For the text-containing cell, return its midpoint in (x, y) coordinate format. 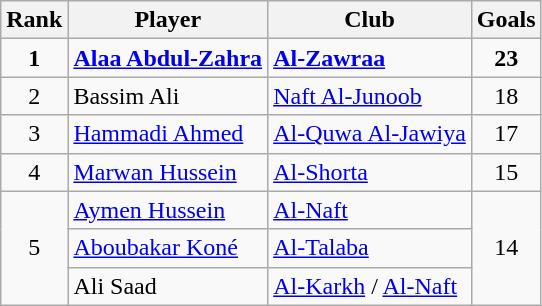
14 (506, 248)
Ali Saad (168, 286)
18 (506, 96)
23 (506, 58)
2 (34, 96)
Player (168, 20)
5 (34, 248)
Aboubakar Koné (168, 248)
Naft Al-Junoob (370, 96)
Rank (34, 20)
1 (34, 58)
Bassim Ali (168, 96)
Goals (506, 20)
Hammadi Ahmed (168, 134)
4 (34, 172)
17 (506, 134)
Al-Shorta (370, 172)
Al-Karkh / Al-Naft (370, 286)
Al-Zawraa (370, 58)
15 (506, 172)
Alaa Abdul-Zahra (168, 58)
Al-Quwa Al-Jawiya (370, 134)
Marwan Hussein (168, 172)
3 (34, 134)
Aymen Hussein (168, 210)
Al-Naft (370, 210)
Al-Talaba (370, 248)
Club (370, 20)
